Determine the [X, Y] coordinate at the center of the cell enclosing the given text.  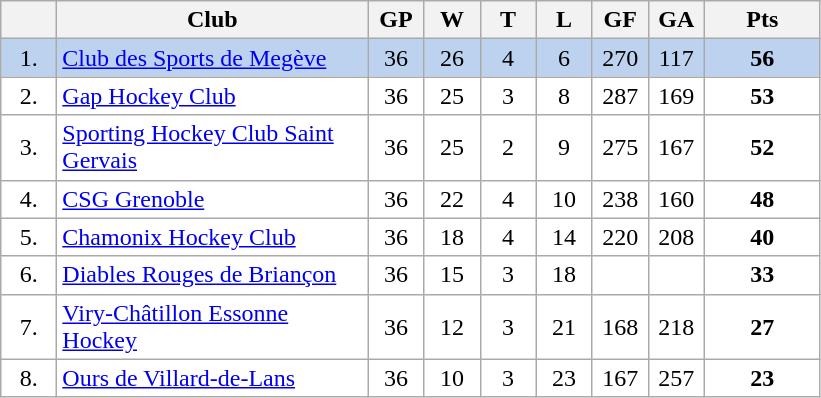
Pts [762, 20]
208 [676, 237]
4. [29, 199]
168 [620, 326]
220 [620, 237]
2. [29, 96]
2 [508, 148]
21 [564, 326]
5. [29, 237]
W [452, 20]
6. [29, 275]
160 [676, 199]
3. [29, 148]
238 [620, 199]
Gap Hockey Club [212, 96]
CSG Grenoble [212, 199]
1. [29, 58]
53 [762, 96]
40 [762, 237]
48 [762, 199]
8. [29, 378]
22 [452, 199]
56 [762, 58]
Ours de Villard-de-Lans [212, 378]
218 [676, 326]
169 [676, 96]
Sporting Hockey Club Saint Gervais [212, 148]
Viry-Châtillon Essonne Hockey‎ [212, 326]
7. [29, 326]
52 [762, 148]
287 [620, 96]
6 [564, 58]
T [508, 20]
Club [212, 20]
275 [620, 148]
33 [762, 275]
GP [396, 20]
9 [564, 148]
117 [676, 58]
8 [564, 96]
L [564, 20]
12 [452, 326]
GF [620, 20]
270 [620, 58]
Club des Sports de Megève [212, 58]
26 [452, 58]
27 [762, 326]
257 [676, 378]
Diables Rouges de Briançon [212, 275]
Chamonix Hockey Club [212, 237]
14 [564, 237]
GA [676, 20]
15 [452, 275]
